Scan for the cell matching the given text and deliver its (X, Y) coordinate at center. 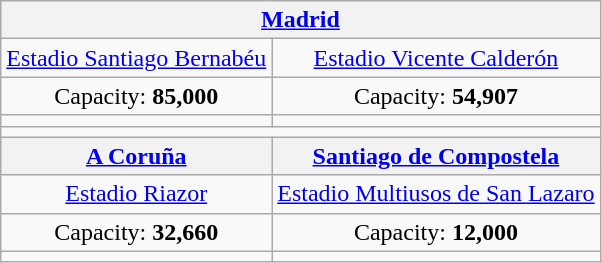
A Coruña (136, 156)
Capacity: 85,000 (136, 96)
Santiago de Compostela (436, 156)
Capacity: 12,000 (436, 232)
Estadio Riazor (136, 194)
Capacity: 54,907 (436, 96)
Estadio Santiago Bernabéu (136, 58)
Estadio Vicente Calderón (436, 58)
Estadio Multiusos de San Lazaro (436, 194)
Capacity: 32,660 (136, 232)
Madrid (300, 20)
